Provide the (x, y) coordinate of the cell's center where the given text is located.  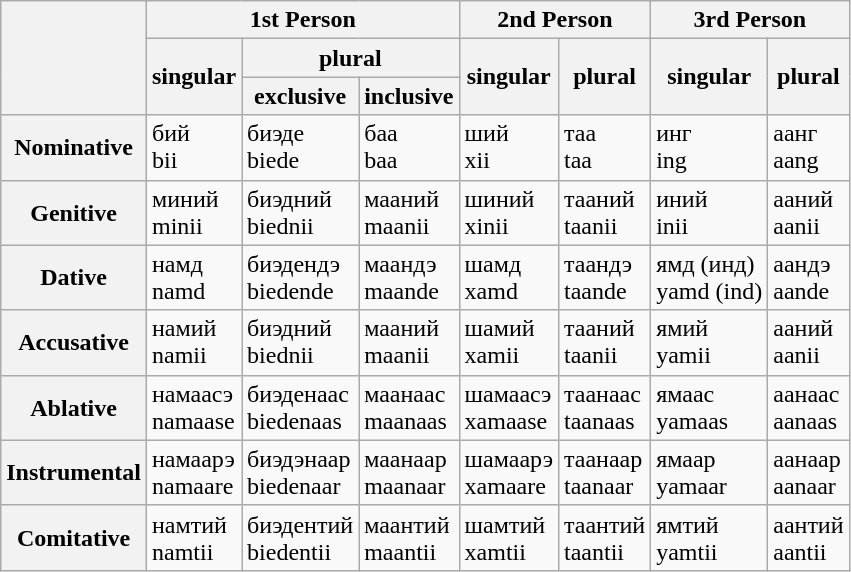
шамийxamii (508, 342)
аанаарaanaar (808, 472)
Instrumental (74, 472)
намдnamd (194, 278)
ямаарyamaar (710, 472)
биэдеbiede (300, 148)
ямтийyamtii (710, 538)
минийminii (194, 212)
тааtaa (604, 148)
inclusive (409, 96)
аангaang (808, 148)
ямд (инд)yamd (ind) (710, 278)
маантийmaantii (409, 538)
бийbii (194, 148)
маанаарmaanaar (409, 472)
маандэmaande (409, 278)
шамтийxamtii (508, 538)
ямийyamii (710, 342)
Nominative (74, 148)
бааbaa (409, 148)
exclusive (300, 96)
таантийtaantii (604, 538)
инийinii (710, 212)
шамдxamd (508, 278)
Comitative (74, 538)
аанаасaanaas (808, 408)
биэденаасbiedenaas (300, 408)
Accusative (74, 342)
Ablative (74, 408)
Dative (74, 278)
таандэtaande (604, 278)
ямаасyamaas (710, 408)
биэдентийbiedentii (300, 538)
шийxii (508, 148)
Genitive (74, 212)
биэдендэbiedende (300, 278)
шамаарэxamaare (508, 472)
аандэaande (808, 278)
ингing (710, 148)
маанаасmaanaas (409, 408)
намийnamii (194, 342)
таанаарtaanaar (604, 472)
биэдэнаарbiedenaar (300, 472)
аантийaantii (808, 538)
намаарэnamaare (194, 472)
1st Person (302, 20)
3rd Person (750, 20)
намтийnamtii (194, 538)
таанаасtaanaas (604, 408)
намаасэnamaase (194, 408)
шинийxinii (508, 212)
шамаасэxamaase (508, 408)
2nd Person (555, 20)
